Extract the [X, Y] coordinate from the center of the cell holding the provided text.  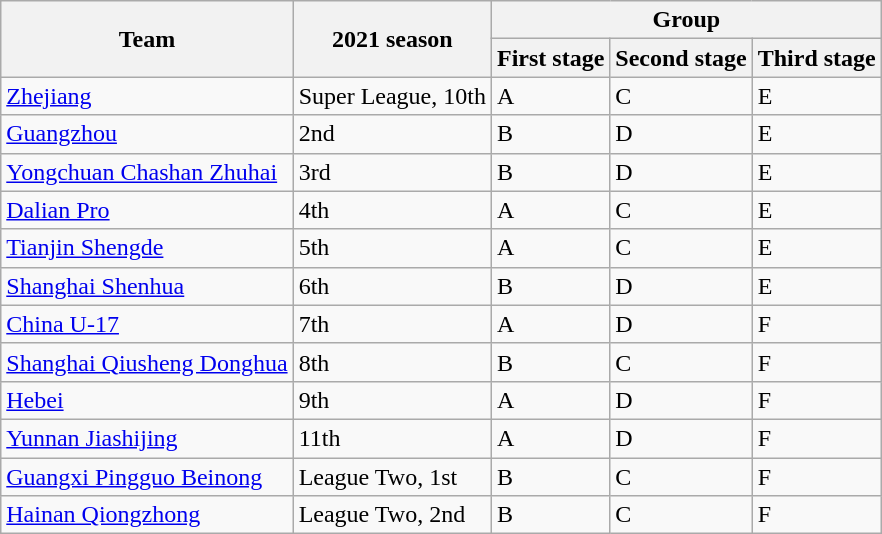
Shanghai Shenhua [147, 286]
Hebei [147, 400]
Team [147, 39]
Zhejiang [147, 96]
Group [686, 20]
4th [392, 210]
Third stage [816, 58]
Yunnan Jiashijing [147, 438]
League Two, 2nd [392, 515]
9th [392, 400]
3rd [392, 172]
6th [392, 286]
Super League, 10th [392, 96]
8th [392, 362]
Guangxi Pingguo Beinong [147, 477]
Dalian Pro [147, 210]
2021 season [392, 39]
5th [392, 248]
Hainan Qiongzhong [147, 515]
Yongchuan Chashan Zhuhai [147, 172]
7th [392, 324]
Tianjin Shengde [147, 248]
Shanghai Qiusheng Donghua [147, 362]
First stage [550, 58]
Guangzhou [147, 134]
2nd [392, 134]
Second stage [681, 58]
11th [392, 438]
League Two, 1st [392, 477]
China U-17 [147, 324]
